Return the [x, y] coordinate for the center point of the cell that contains the specified text.  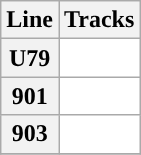
903 [30, 134]
901 [30, 96]
Tracks [98, 20]
Line [30, 20]
U79 [30, 58]
